Scan for the cell matching the given text and deliver its (x, y) coordinate at center. 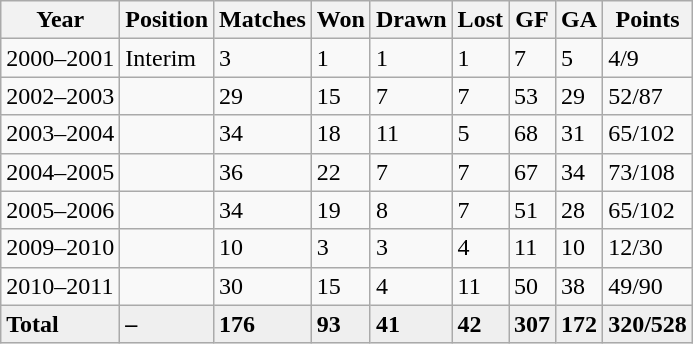
2009–2010 (60, 248)
Position (167, 20)
176 (263, 324)
51 (532, 210)
2003–2004 (60, 134)
41 (411, 324)
2010–2011 (60, 286)
30 (263, 286)
31 (580, 134)
28 (580, 210)
Won (340, 20)
2002–2003 (60, 96)
4/9 (648, 58)
2004–2005 (60, 172)
19 (340, 210)
2005–2006 (60, 210)
– (167, 324)
Drawn (411, 20)
50 (532, 286)
52/87 (648, 96)
Lost (480, 20)
18 (340, 134)
320/528 (648, 324)
93 (340, 324)
68 (532, 134)
2000–2001 (60, 58)
Total (60, 324)
Points (648, 20)
22 (340, 172)
Year (60, 20)
53 (532, 96)
73/108 (648, 172)
42 (480, 324)
172 (580, 324)
67 (532, 172)
GA (580, 20)
8 (411, 210)
Interim (167, 58)
Matches (263, 20)
38 (580, 286)
307 (532, 324)
12/30 (648, 248)
GF (532, 20)
49/90 (648, 286)
36 (263, 172)
